Pinpoint the cell where the given text exists, returning its (x, y) midpoint coordinate. 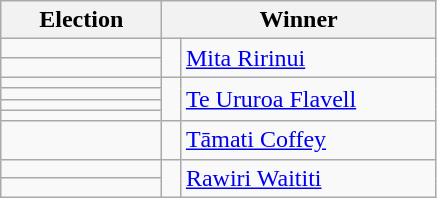
Election (82, 20)
Te Ururoa Flavell (308, 99)
Tāmati Coffey (308, 140)
Rawiri Waititi (308, 178)
Winner (299, 20)
Mita Ririnui (308, 58)
